Locate the cell with the specified text and output its [x, y] center coordinate. 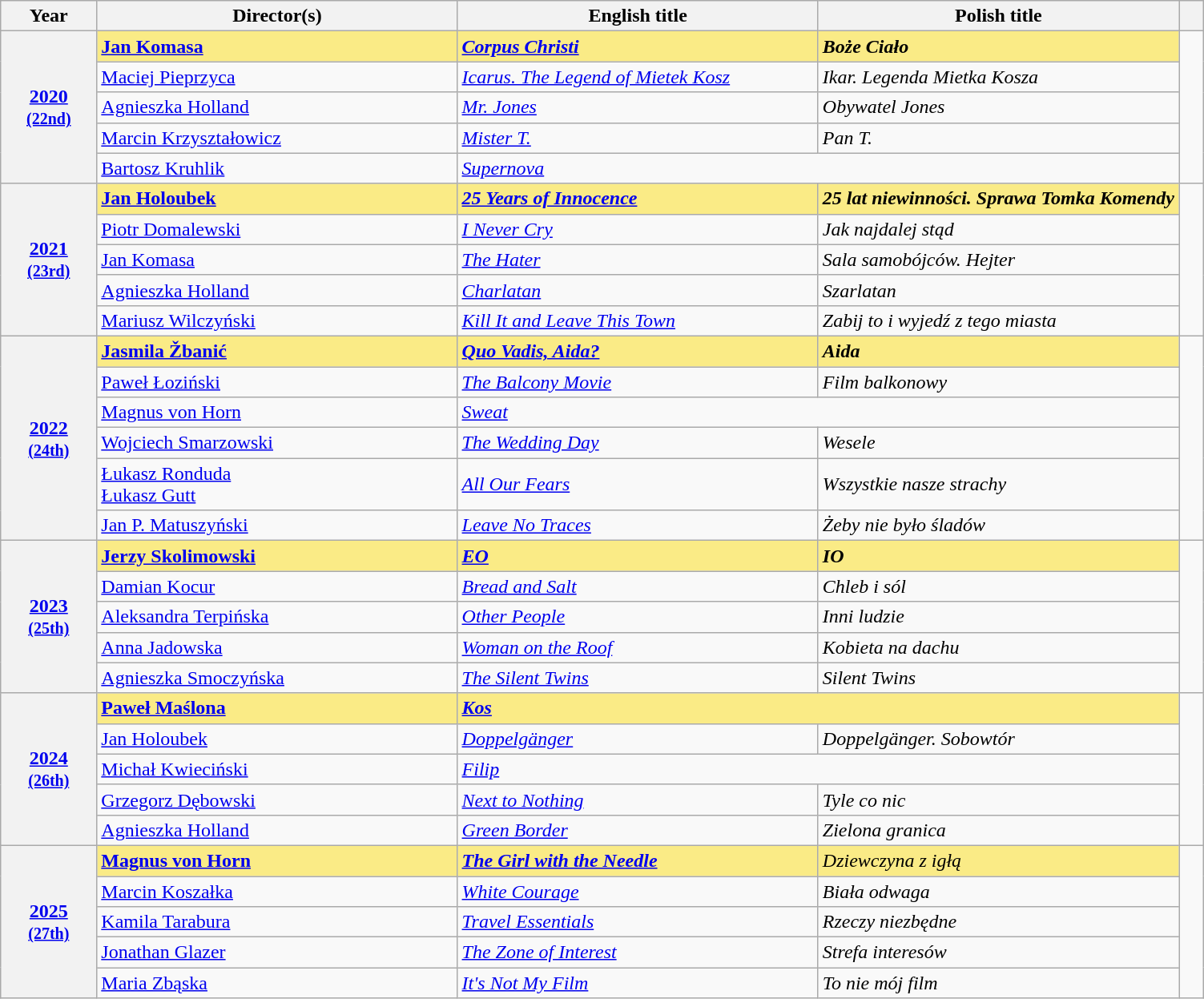
Corpus Christi [638, 46]
Doppelgänger. Sobowtór [998, 739]
To nie mój film [998, 983]
English title [638, 16]
Kos [819, 708]
The Balcony Movie [638, 382]
Year [49, 16]
Leave No Traces [638, 526]
Polish title [998, 16]
The Hater [638, 260]
Michał Kwieciński [277, 769]
Szarlatan [998, 290]
Wesele [998, 443]
Woman on the Roof [638, 647]
Filip [819, 769]
Ikar. Legenda Mietka Kosza [998, 77]
Travel Essentials [638, 922]
Kill It and Leave This Town [638, 320]
2023(25th) [49, 617]
Silent Twins [998, 678]
Strefa interesów [998, 953]
The Zone of Interest [638, 953]
Agnieszka Smoczyńska [277, 678]
Paweł Łoziński [277, 382]
Icarus. The Legend of Mietek Kosz [638, 77]
Żeby nie było śladów [998, 526]
Pan T. [998, 138]
Maria Zbąska [277, 983]
White Courage [638, 892]
Łukasz RondudaŁukasz Gutt [277, 484]
Mariusz Wilczyński [277, 320]
I Never Cry [638, 229]
Film balkonowy [998, 382]
Jasmila Žbanić [277, 351]
EO [638, 556]
Charlatan [638, 290]
Marcin Koszałka [277, 892]
2020(22nd) [49, 107]
Mr. Jones [638, 107]
Rzeczy niezbędne [998, 922]
Maciej Pieprzyca [277, 77]
Jak najdalej stąd [998, 229]
All Our Fears [638, 484]
Aleksandra Terpińska [277, 617]
Mister T. [638, 138]
Next to Nothing [638, 800]
Bartosz Kruhlik [277, 168]
Dziewczyna z igłą [998, 860]
Kobieta na dachu [998, 647]
2022(24th) [49, 437]
Director(s) [277, 16]
Supernova [819, 168]
Jan P. Matuszyński [277, 526]
2021(23rd) [49, 260]
25 Years of Innocence [638, 199]
Tyle co nic [998, 800]
Sala samobójców. Hejter [998, 260]
Kamila Tarabura [277, 922]
Aida [998, 351]
Chleb i sól [998, 586]
2025(27th) [49, 921]
Piotr Domalewski [277, 229]
Doppelgänger [638, 739]
Jerzy Skolimowski [277, 556]
The Silent Twins [638, 678]
Biała odwaga [998, 892]
IO [998, 556]
Anna Jadowska [277, 647]
Wszystkie nasze strachy [998, 484]
Bread and Salt [638, 586]
Sweat [819, 413]
Marcin Krzyształowicz [277, 138]
Boże Ciało [998, 46]
Obywatel Jones [998, 107]
Quo Vadis, Aida? [638, 351]
The Wedding Day [638, 443]
Jonathan Glazer [277, 953]
2024(26th) [49, 769]
Other People [638, 617]
Wojciech Smarzowski [277, 443]
Zielona granica [998, 830]
Zabij to i wyjedź z tego miasta [998, 320]
Paweł Maślona [277, 708]
It's Not My Film [638, 983]
Damian Kocur [277, 586]
The Girl with the Needle [638, 860]
Grzegorz Dębowski [277, 800]
Green Border [638, 830]
Inni ludzie [998, 617]
25 lat niewinności. Sprawa Tomka Komendy [998, 199]
